Scan for the cell matching the given text and deliver its [x, y] coordinate at center. 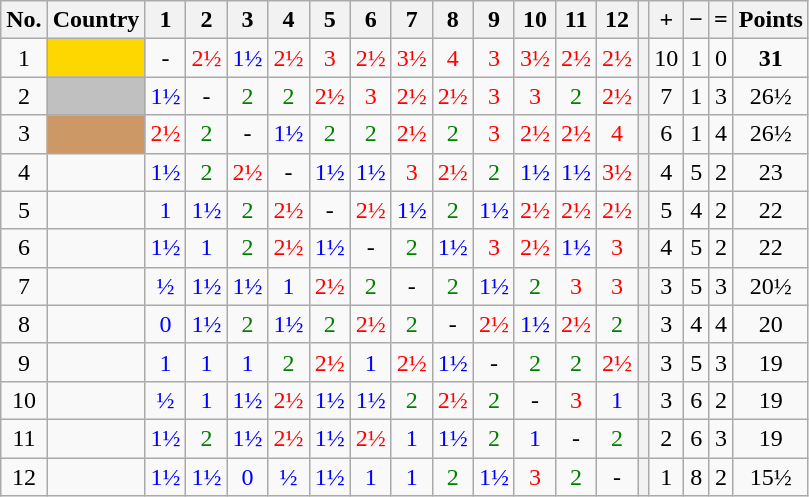
No. [24, 20]
− [696, 20]
= [722, 20]
Country [96, 20]
23 [770, 172]
20 [770, 324]
31 [770, 58]
20½ [770, 286]
+ [666, 20]
Points [770, 20]
15½ [770, 477]
